Scan for the cell matching the given text and deliver its [x, y] coordinate at center. 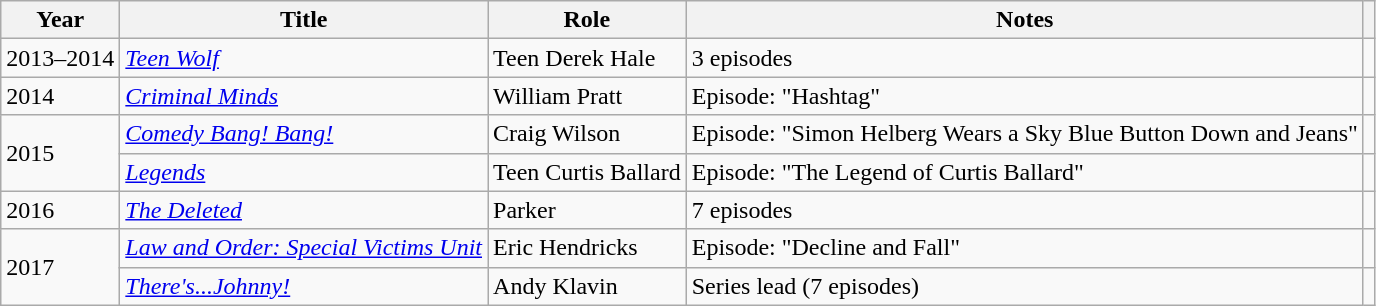
William Pratt [588, 96]
Law and Order: Special Victims Unit [304, 248]
Year [60, 20]
Teen Derek Hale [588, 58]
Teen Wolf [304, 58]
3 episodes [1024, 58]
2016 [60, 210]
Legends [304, 172]
Comedy Bang! Bang! [304, 134]
Craig Wilson [588, 134]
Andy Klavin [588, 286]
Episode: "Hashtag" [1024, 96]
The Deleted [304, 210]
2013–2014 [60, 58]
Role [588, 20]
Parker [588, 210]
There's...Johnny! [304, 286]
Episode: "Decline and Fall" [1024, 248]
Title [304, 20]
2014 [60, 96]
Episode: "The Legend of Curtis Ballard" [1024, 172]
Notes [1024, 20]
Series lead (7 episodes) [1024, 286]
Eric Hendricks [588, 248]
Episode: "Simon Helberg Wears a Sky Blue Button Down and Jeans" [1024, 134]
2017 [60, 267]
2015 [60, 153]
Criminal Minds [304, 96]
7 episodes [1024, 210]
Teen Curtis Ballard [588, 172]
